Return the (x, y) coordinate for the center point of the cell that contains the specified text.  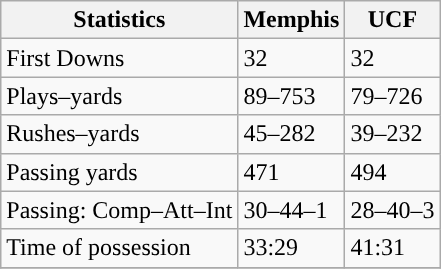
41:31 (392, 248)
Statistics (120, 20)
Rushes–yards (120, 134)
471 (292, 172)
28–40–3 (392, 210)
33:29 (292, 248)
First Downs (120, 58)
30–44–1 (292, 210)
89–753 (292, 96)
Passing: Comp–Att–Int (120, 210)
Time of possession (120, 248)
UCF (392, 20)
39–232 (392, 134)
Memphis (292, 20)
Passing yards (120, 172)
494 (392, 172)
Plays–yards (120, 96)
79–726 (392, 96)
45–282 (292, 134)
